Provide the (X, Y) coordinate of the cell's center where the given text is located.  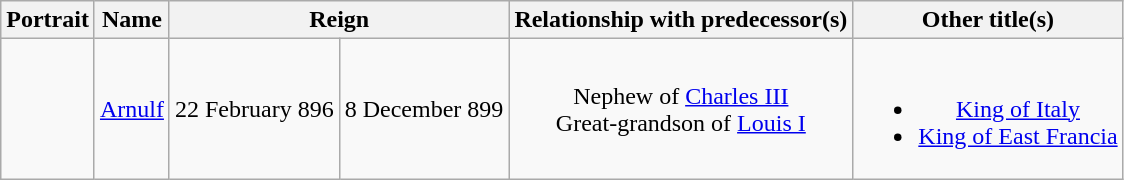
22 February 896 (254, 109)
Other title(s) (988, 20)
Portrait (48, 20)
Arnulf (132, 109)
King of ItalyKing of East Francia (988, 109)
Nephew of Charles IIIGreat-grandson of Louis I (681, 109)
Relationship with predecessor(s) (681, 20)
Name (132, 20)
8 December 899 (424, 109)
Reign (338, 20)
